For the text-containing cell, return its midpoint in [X, Y] coordinate format. 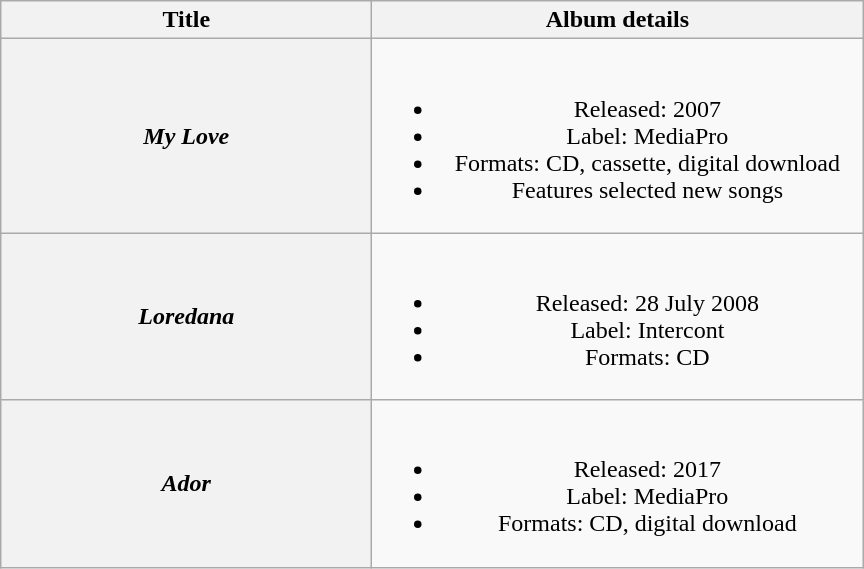
Ador [186, 484]
Loredana [186, 316]
Title [186, 20]
Released: 2017Label: MediaProFormats: CD, digital download [618, 484]
My Love [186, 136]
Released: 28 July 2008Label: IntercontFormats: CD [618, 316]
Album details [618, 20]
Released: 2007Label: MediaProFormats: CD, cassette, digital downloadFeatures selected new songs [618, 136]
